Determine the (x, y) coordinate at the center of the cell enclosing the given text.  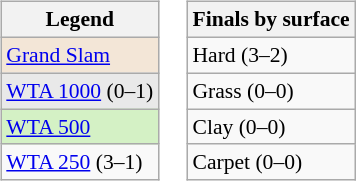
WTA 250 (3–1) (80, 162)
WTA 500 (80, 127)
Finals by surface (270, 20)
Grand Slam (80, 55)
Grass (0–0) (270, 91)
Carpet (0–0) (270, 162)
Clay (0–0) (270, 127)
WTA 1000 (0–1) (80, 91)
Hard (3–2) (270, 55)
Legend (80, 20)
